Capture the cell that displays the provided text and extract its (x, y) central coordinate. 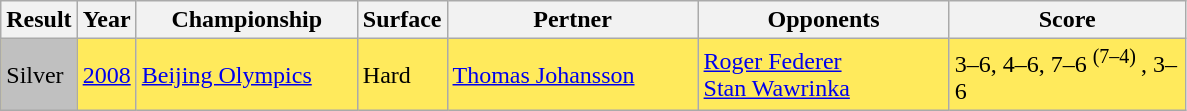
Year (106, 20)
Result (39, 20)
Surface (402, 20)
Silver (39, 75)
Pertner (572, 20)
Hard (402, 75)
Beijing Olympics (246, 75)
Championship (246, 20)
Roger Federer Stan Wawrinka (824, 75)
Thomas Johansson (572, 75)
3–6, 4–6, 7–6 (7–4) , 3–6 (1067, 75)
2008 (106, 75)
Opponents (824, 20)
Score (1067, 20)
